Pinpoint the cell where the given text exists, returning its [x, y] midpoint coordinate. 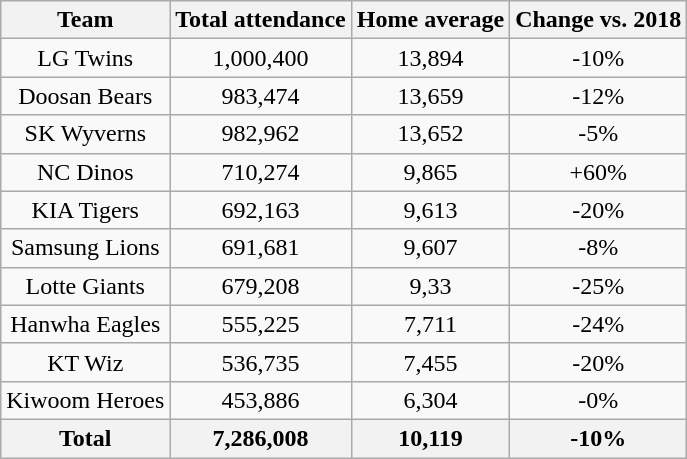
7,286,008 [261, 438]
+60% [598, 172]
Samsung Lions [86, 248]
536,735 [261, 362]
9,613 [430, 210]
-5% [598, 134]
-24% [598, 324]
Doosan Bears [86, 96]
983,474 [261, 96]
Team [86, 20]
Total [86, 438]
679,208 [261, 286]
13,894 [430, 58]
710,274 [261, 172]
KT Wiz [86, 362]
KIA Tigers [86, 210]
-8% [598, 248]
7,455 [430, 362]
453,886 [261, 400]
-0% [598, 400]
10,119 [430, 438]
-25% [598, 286]
1,000,400 [261, 58]
-12% [598, 96]
7,711 [430, 324]
Lotte Giants [86, 286]
9,33 [430, 286]
982,962 [261, 134]
13,652 [430, 134]
9,865 [430, 172]
SK Wyverns [86, 134]
Kiwoom Heroes [86, 400]
LG Twins [86, 58]
13,659 [430, 96]
NC Dinos [86, 172]
9,607 [430, 248]
6,304 [430, 400]
Change vs. 2018 [598, 20]
555,225 [261, 324]
692,163 [261, 210]
Home average [430, 20]
691,681 [261, 248]
Total attendance [261, 20]
Hanwha Eagles [86, 324]
